Locate the cell with the specified text and output its [x, y] center coordinate. 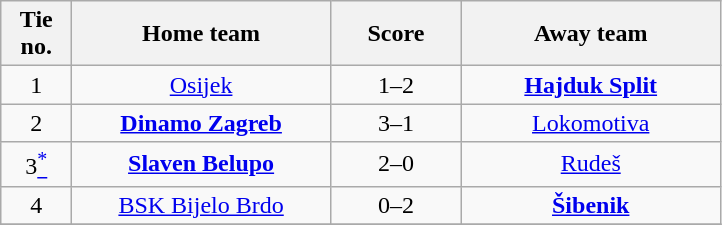
Rudeš [590, 164]
1 [36, 85]
4 [36, 205]
Osijek [202, 85]
Home team [202, 34]
3–1 [396, 123]
Slaven Belupo [202, 164]
1–2 [396, 85]
Score [396, 34]
3* [36, 164]
Tie no. [36, 34]
BSK Bijelo Brdo [202, 205]
Dinamo Zagreb [202, 123]
Šibenik [590, 205]
2–0 [396, 164]
2 [36, 123]
0–2 [396, 205]
Away team [590, 34]
Lokomotiva [590, 123]
Hajduk Split [590, 85]
